Locate the cell with the specified text and output its [x, y] center coordinate. 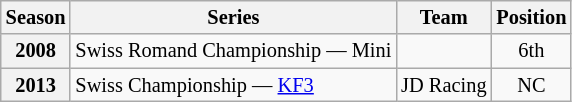
2008 [36, 51]
NC [531, 85]
JD Racing [444, 85]
Position [531, 17]
Series [233, 17]
Swiss Championship — KF3 [233, 85]
Swiss Romand Championship — Mini [233, 51]
6th [531, 51]
2013 [36, 85]
Team [444, 17]
Season [36, 17]
